Return the [x, y] coordinate for the center point of the cell that contains the specified text.  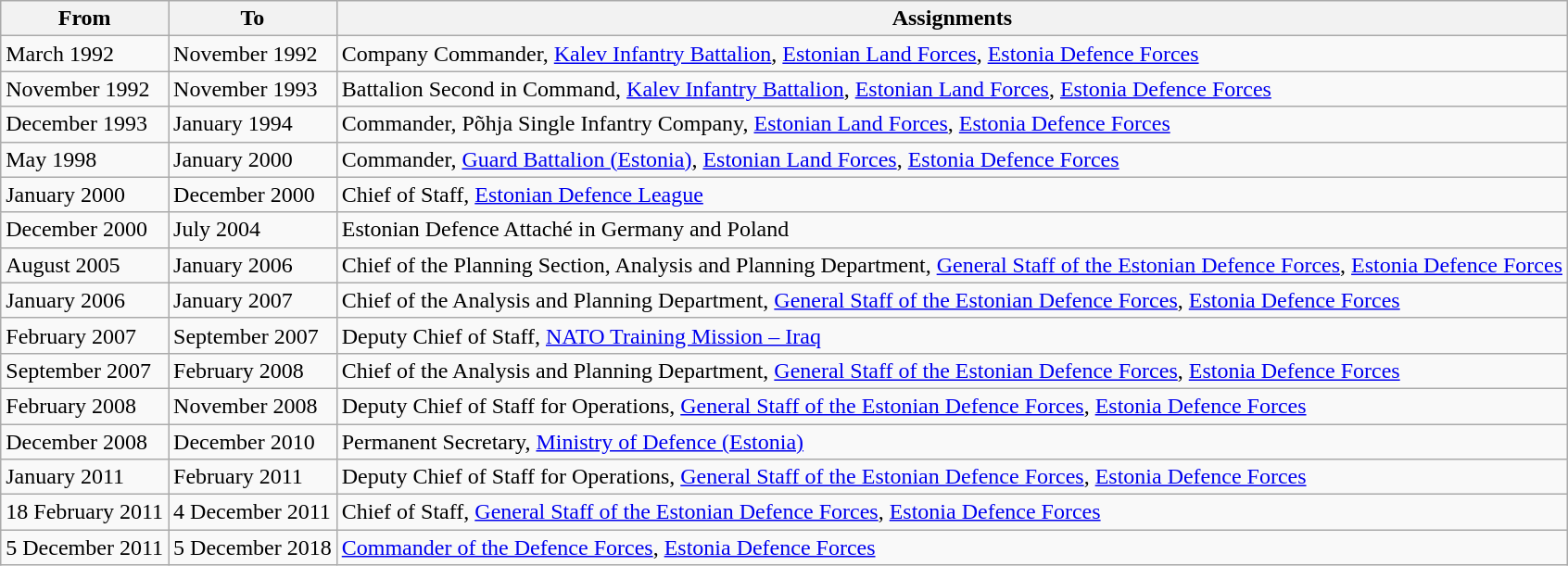
January 2007 [253, 300]
18 February 2011 [85, 512]
May 1998 [85, 159]
To [253, 19]
February 2007 [85, 335]
Company Commander, Kalev Infantry Battalion, Estonian Land Forces, Estonia Defence Forces [952, 54]
Battalion Second in Command, Kalev Infantry Battalion, Estonian Land Forces, Estonia Defence Forces [952, 89]
Deputy Chief of Staff, NATO Training Mission – Iraq [952, 335]
November 2008 [253, 406]
February 2011 [253, 477]
Commander of the Defence Forces, Estonia Defence Forces [952, 547]
Chief of Staff, General Staff of the Estonian Defence Forces, Estonia Defence Forces [952, 512]
December 2008 [85, 442]
5 December 2011 [85, 547]
August 2005 [85, 265]
4 December 2011 [253, 512]
From [85, 19]
5 December 2018 [253, 547]
Commander, Põhja Single Infantry Company, Estonian Land Forces, Estonia Defence Forces [952, 124]
January 2011 [85, 477]
March 1992 [85, 54]
December 2010 [253, 442]
November 1993 [253, 89]
July 2004 [253, 230]
January 1994 [253, 124]
Chief of Staff, Estonian Defence League [952, 195]
Estonian Defence Attaché in Germany and Poland [952, 230]
December 1993 [85, 124]
Commander, Guard Battalion (Estonia), Estonian Land Forces, Estonia Defence Forces [952, 159]
Assignments [952, 19]
Chief of the Planning Section, Analysis and Planning Department, General Staff of the Estonian Defence Forces, Estonia Defence Forces [952, 265]
Permanent Secretary, Ministry of Defence (Estonia) [952, 442]
